Pinpoint the cell where the given text exists, returning its [x, y] midpoint coordinate. 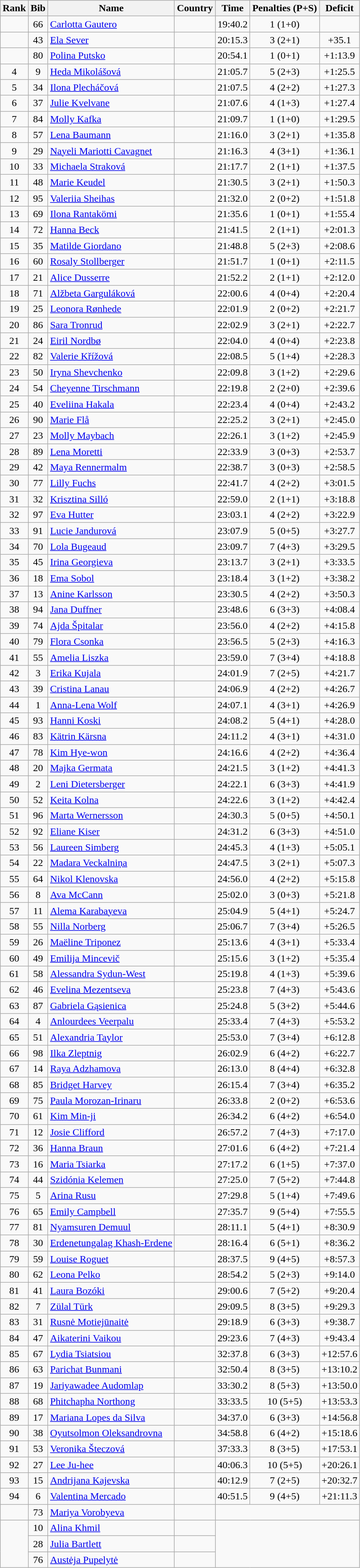
22:33.9 [233, 451]
Alessandra Sydun-West [111, 974]
22:59.0 [233, 499]
24:22.6 [233, 800]
24:06.9 [233, 689]
+2:20.4 [339, 293]
23:56.5 [233, 641]
25:02.0 [233, 895]
Ema Sobol [111, 578]
+2:08.6 [339, 246]
+6:32.8 [339, 1069]
Lola Bugeaud [111, 547]
+20:32.7 [339, 1481]
37:33.3 [233, 1449]
22:26.1 [233, 435]
Anna-Lena Wolf [111, 705]
Hanni Koski [111, 721]
Austėja Pupelytė [111, 1560]
+7:17.0 [339, 1132]
+6:54.0 [339, 1116]
Evelina Mezentseva [111, 990]
+3:50.3 [339, 594]
21:05.7 [233, 72]
21:30.5 [233, 182]
34:58.8 [233, 1433]
+7:37.0 [339, 1164]
20:54.1 [233, 56]
Carlotta Gautero [111, 24]
+8:36.2 [339, 1243]
+4:18.8 [339, 657]
Time [233, 8]
+1:27.3 [339, 87]
22:41.7 [233, 483]
26:02.9 [233, 1053]
Louise Roguet [111, 1259]
Heda Mikolášová [111, 72]
+8:57.3 [339, 1259]
+5:26.5 [339, 926]
Cristina Lanau [111, 689]
29:18.9 [233, 1322]
+15:18.6 [339, 1433]
29:23.6 [233, 1338]
22:01.9 [233, 309]
24:07.1 [233, 705]
+14:56.8 [339, 1417]
Veronika Šteczová [111, 1449]
+5:15.8 [339, 879]
25:24.8 [233, 1006]
23:09.7 [233, 547]
8 (4+4) [284, 1069]
Mariya Vorobyeva [111, 1512]
21:17.7 [233, 166]
21:52.2 [233, 277]
+4:41.3 [339, 768]
22:09.8 [233, 372]
+6:35.2 [339, 1085]
Hanna Beck [111, 230]
25:04.9 [233, 910]
+4:41.9 [339, 784]
Julia Bartlett [111, 1544]
+2:22.7 [339, 325]
+3:27.7 [339, 531]
+5:33.4 [339, 942]
21:51.7 [233, 262]
Parichat Bunmani [111, 1370]
+4:42.4 [339, 800]
+12:57.6 [339, 1354]
22:38.7 [233, 467]
21:16.3 [233, 151]
Jariyawadee Audomlap [111, 1385]
28:11.1 [233, 1227]
+2:45.9 [339, 435]
Leona Pelko [111, 1275]
Ilona Plecháčová [111, 87]
Flora Csonka [111, 641]
40:12.9 [233, 1481]
6 (1+5) [284, 1164]
8 (5+3) [284, 1385]
+9:38.7 [339, 1322]
Leni Dietersberger [111, 784]
24:47.5 [233, 863]
21:07.6 [233, 103]
24:01.9 [233, 673]
Valeriia Sheihas [111, 198]
Erika Kujala [111, 673]
21:09.7 [233, 119]
+4:36.4 [339, 752]
24:45.3 [233, 847]
Rank [14, 8]
+35.1 [339, 40]
+7:49.6 [339, 1195]
Majka Germata [111, 768]
24:30.3 [233, 816]
+1:35.8 [339, 135]
+2:01.3 [339, 230]
+9:29.3 [339, 1306]
+5:44.6 [339, 1006]
Maëline Triponez [111, 942]
Marie Flå [111, 420]
Marta Wernersson [111, 816]
+5:43.6 [339, 990]
23:18.4 [233, 578]
+4:50.1 [339, 816]
22:02.9 [233, 325]
25:13.6 [233, 942]
Alina Khmil [111, 1528]
Molly Kafka [111, 119]
+4:31.0 [339, 737]
+3:38.2 [339, 578]
Alema Karabayeva [111, 910]
25:53.0 [233, 1037]
Kätrin Kärsna [111, 737]
Ilona Rantakömi [111, 214]
23:07.9 [233, 531]
22:25.2 [233, 420]
34:37.0 [233, 1417]
+2:43.2 [339, 404]
Molly Maybach [111, 435]
Bridget Harvey [111, 1085]
+4:51.0 [339, 831]
Nayeli Mariotti Cavagnet [111, 151]
Paula Morozan-Irinaru [111, 1101]
22:08.5 [233, 356]
33:33.5 [233, 1401]
+1:27.4 [339, 103]
+6:53.6 [339, 1101]
Valerie Křížová [111, 356]
+5:53.2 [339, 1021]
24:56.0 [233, 879]
+13:10.2 [339, 1370]
+2:23.8 [339, 341]
Ava McCann [111, 895]
27:29.8 [233, 1195]
24:21.5 [233, 768]
Penalties (P+S) [284, 8]
+9:43.4 [339, 1338]
Madara Veckalniņa [111, 863]
+5:05.1 [339, 847]
+2:12.0 [339, 277]
Country [195, 8]
96 [38, 816]
Sara Tronrud [111, 325]
+2:39.6 [339, 388]
+1:29.5 [339, 119]
Laura Bozóki [111, 1291]
+2:58.5 [339, 467]
+4:16.3 [339, 641]
Keita Kolna [111, 800]
9 (5+4) [284, 1212]
Anlourdees Veerpalu [111, 1021]
+4:21.7 [339, 673]
Alice Dusserre [111, 277]
Nilla Norberg [111, 926]
23:13.7 [233, 562]
23:03.1 [233, 515]
+2:11.5 [339, 262]
Lilly Fuchs [111, 483]
Leonora Rønhede [111, 309]
+13:53.3 [339, 1401]
Lucie Jandurová [111, 531]
+1:13.9 [339, 56]
+1:55.4 [339, 214]
88 [14, 1401]
+1:37.5 [339, 166]
Oyutsolmon Oleksandrovna [111, 1433]
+21:11.3 [339, 1496]
33:30.2 [233, 1385]
24:08.2 [233, 721]
Maria Tsiarka [111, 1164]
98 [38, 1053]
+2:53.7 [339, 451]
+3:22.9 [339, 515]
Polina Putsko [111, 56]
Kim Min-ji [111, 1116]
Eveliina Hakala [111, 404]
Ela Sever [111, 40]
Arina Rusu [111, 1195]
+13:50.0 [339, 1385]
+1:50.3 [339, 182]
+5:24.7 [339, 910]
25:23.8 [233, 990]
Kim Hye-won [111, 752]
25:06.7 [233, 926]
21:16.0 [233, 135]
22:23.4 [233, 404]
Szidónia Kelemen [111, 1180]
21:35.6 [233, 214]
Lena Baumann [111, 135]
95 [38, 198]
+4:08.4 [339, 610]
+3:33.5 [339, 562]
Aikaterini Vaikou [111, 1338]
+9:14.0 [339, 1275]
+2:29.6 [339, 372]
23:48.6 [233, 610]
Erdenetungalag Khash-Erdene [111, 1243]
Marie Keudel [111, 182]
21:48.8 [233, 246]
Rusnė Motiejūnaitė [111, 1322]
2 [38, 784]
+4:26.9 [339, 705]
Nyamsuren Demuul [111, 1227]
+7:21.4 [339, 1148]
Alžbeta Garguláková [111, 293]
Mariana Lopes da Silva [111, 1417]
Irina Georgieva [111, 562]
26:57.2 [233, 1132]
+8:30.9 [339, 1227]
+4:28.0 [339, 721]
+4:15.8 [339, 626]
Alexandria Taylor [111, 1037]
Michaela Straková [111, 166]
Amelia Liszka [111, 657]
5 (3+2) [284, 1006]
+4:26.7 [339, 689]
+5:39.6 [339, 974]
29:09.5 [233, 1306]
32:50.4 [233, 1370]
+2:45.0 [339, 420]
Laureen Simberg [111, 847]
24:16.6 [233, 752]
+17:53.1 [339, 1449]
23:59.0 [233, 657]
19:40.2 [233, 24]
Valentina Mercado [111, 1496]
Anine Karlsson [111, 594]
Hanna Braun [111, 1148]
Eliane Kiser [111, 831]
Eiril Nordbø [111, 341]
21:41.5 [233, 230]
24:11.2 [233, 737]
22:04.0 [233, 341]
+6:22.7 [339, 1053]
Lydia Tsiatsiou [111, 1354]
+5:07.3 [339, 863]
Rosaly Stollberger [111, 262]
Julie Kvelvane [111, 103]
Name [111, 8]
24:22.1 [233, 784]
32:37.8 [233, 1354]
26:15.4 [233, 1085]
25:15.6 [233, 958]
21:07.5 [233, 87]
+5:35.4 [339, 958]
Phitchapha Northong [111, 1401]
+1:36.1 [339, 151]
25:19.8 [233, 974]
Iryna Shevchenko [111, 372]
22:00.6 [233, 293]
Maya Rennermalm [111, 467]
Ajda Špitalar [111, 626]
Josie Clifford [111, 1132]
21:32.0 [233, 198]
Jana Duffner [111, 610]
25:33.4 [233, 1021]
29:00.6 [233, 1291]
+3:18.8 [339, 499]
40:06.3 [233, 1464]
Ilka Zleptnig [111, 1053]
Emily Campbell [111, 1212]
+1:25.5 [339, 72]
28:16.4 [233, 1243]
20:15.3 [233, 40]
Nikol Klenovska [111, 879]
Gabriela Gąsienica [111, 1006]
+7:44.8 [339, 1180]
+3:01.5 [339, 483]
26:34.2 [233, 1116]
27:35.7 [233, 1212]
+7:55.5 [339, 1212]
Cheyenne Tirschmann [111, 388]
+5:21.8 [339, 895]
40:51.5 [233, 1496]
23:30.5 [233, 594]
27:01.6 [233, 1148]
Eva Hutter [111, 515]
Krisztina Silló [111, 499]
Bib [38, 8]
Andrijana Kajevska [111, 1481]
28:54.2 [233, 1275]
+1:51.8 [339, 198]
1 [38, 705]
24:31.2 [233, 831]
27:17.2 [233, 1164]
Emilija Mincevič [111, 958]
Lena Moretti [111, 451]
97 [38, 515]
+6:12.8 [339, 1037]
Matilde Giordano [111, 246]
+20:26.1 [339, 1464]
26:33.8 [233, 1101]
Raya Adzhamova [111, 1069]
2 (2+0) [284, 388]
23:56.0 [233, 626]
28:37.5 [233, 1259]
3 [38, 673]
+9:20.4 [339, 1291]
Deficit [339, 8]
6 (5+1) [284, 1243]
Zülal Türk [111, 1306]
+2:28.3 [339, 356]
26:13.0 [233, 1069]
Lee Ju-hee [111, 1464]
+3:29.5 [339, 547]
27:25.0 [233, 1180]
22:19.8 [233, 388]
+2:21.7 [339, 309]
